Extract the (X, Y) coordinate from the center of the cell holding the provided text.  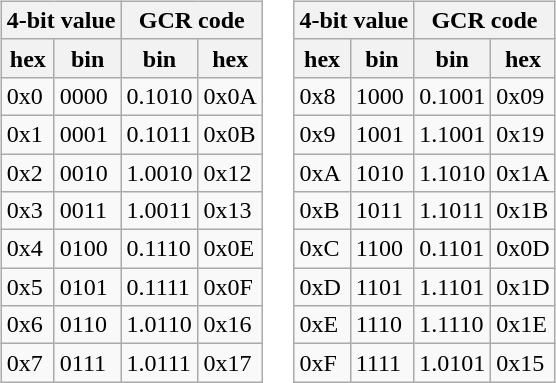
0x1A (523, 173)
1100 (382, 249)
0x5 (28, 287)
0x7 (28, 363)
0.1001 (452, 96)
1.1010 (452, 173)
0101 (88, 287)
0x16 (230, 325)
0x0D (523, 249)
1.0011 (160, 211)
1101 (382, 287)
0x12 (230, 173)
0x09 (523, 96)
0x0A (230, 96)
0x8 (322, 96)
1.1001 (452, 134)
0x9 (322, 134)
0.1010 (160, 96)
0xB (322, 211)
0000 (88, 96)
0110 (88, 325)
1111 (382, 363)
0xA (322, 173)
0xE (322, 325)
0x1D (523, 287)
1000 (382, 96)
1110 (382, 325)
1.1110 (452, 325)
0xF (322, 363)
0.1101 (452, 249)
0x4 (28, 249)
1011 (382, 211)
1.0010 (160, 173)
0x1E (523, 325)
0011 (88, 211)
1.1101 (452, 287)
0x17 (230, 363)
0x1B (523, 211)
0x0E (230, 249)
0xC (322, 249)
0x13 (230, 211)
0x6 (28, 325)
1.0101 (452, 363)
0x0B (230, 134)
0010 (88, 173)
0x15 (523, 363)
0100 (88, 249)
0.1111 (160, 287)
1.1011 (452, 211)
1.0111 (160, 363)
0x19 (523, 134)
0x0 (28, 96)
0x0F (230, 287)
0.1011 (160, 134)
0xD (322, 287)
0x2 (28, 173)
0x1 (28, 134)
0111 (88, 363)
1010 (382, 173)
0.1110 (160, 249)
1001 (382, 134)
0001 (88, 134)
1.0110 (160, 325)
0x3 (28, 211)
